Search for the cell housing the specified text and yield its (X, Y) center coordinate. 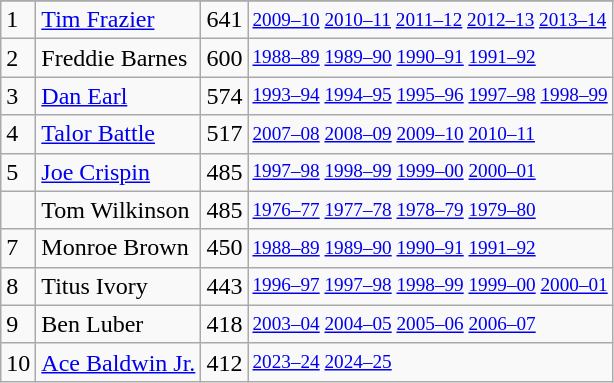
Dan Earl (118, 96)
7 (18, 248)
2 (18, 58)
Monroe Brown (118, 248)
Talor Battle (118, 134)
574 (224, 96)
1993–94 1994–95 1995–96 1997–98 1998–99 (430, 96)
Tom Wilkinson (118, 210)
600 (224, 58)
10 (18, 362)
412 (224, 362)
Joe Crispin (118, 172)
Ben Luber (118, 324)
Tim Frazier (118, 20)
3 (18, 96)
641 (224, 20)
443 (224, 286)
2009–10 2010–11 2011–12 2012–13 2013–14 (430, 20)
Titus Ivory (118, 286)
1996–97 1997–98 1998–99 1999–00 2000–01 (430, 286)
1976–77 1977–78 1978–79 1979–80 (430, 210)
2003–04 2004–05 2005–06 2006–07 (430, 324)
2007–08 2008–09 2009–10 2010–11 (430, 134)
1 (18, 20)
8 (18, 286)
5 (18, 172)
2023–24 2024–25 (430, 362)
517 (224, 134)
450 (224, 248)
9 (18, 324)
4 (18, 134)
1997–98 1998–99 1999–00 2000–01 (430, 172)
Freddie Barnes (118, 58)
Ace Baldwin Jr. (118, 362)
418 (224, 324)
